Pinpoint the cell where the given text exists, returning its (x, y) midpoint coordinate. 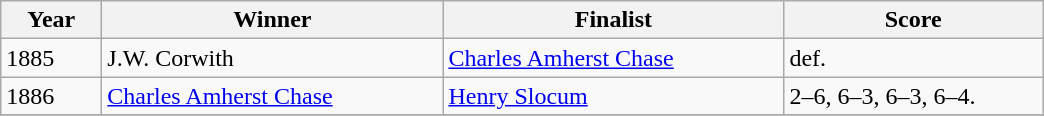
Henry Slocum (614, 96)
Score (914, 20)
1886 (52, 96)
Finalist (614, 20)
1885 (52, 58)
Winner (272, 20)
Year (52, 20)
2–6, 6–3, 6–3, 6–4. (914, 96)
J.W. Corwith (272, 58)
def. (914, 58)
